For the text-containing cell, return its midpoint in (x, y) coordinate format. 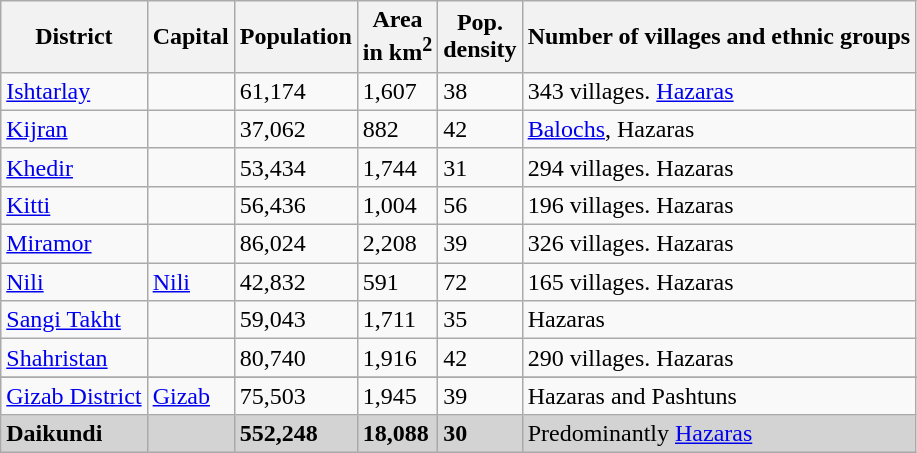
18,088 (397, 434)
Miramor (74, 244)
Predominantly Hazaras (719, 434)
Daikundi (74, 434)
591 (397, 282)
59,043 (296, 320)
294 villages. Hazaras (719, 167)
196 villages. Hazaras (719, 205)
80,740 (296, 358)
1,711 (397, 320)
1,744 (397, 167)
Khedir (74, 167)
1,607 (397, 91)
165 villages. Hazaras (719, 282)
37,062 (296, 129)
Sangi Takht (74, 320)
Gizab (190, 396)
Hazaras (719, 320)
Population (296, 37)
Gizab District (74, 396)
Pop.density (480, 37)
42,832 (296, 282)
2,208 (397, 244)
882 (397, 129)
75,503 (296, 396)
38 (480, 91)
Number of villages and ethnic groups (719, 37)
Ishtarlay (74, 91)
1,004 (397, 205)
343 villages. Hazaras (719, 91)
Hazaras and Pashtuns (719, 396)
61,174 (296, 91)
Kitti (74, 205)
86,024 (296, 244)
1,945 (397, 396)
31 (480, 167)
326 villages. Hazaras (719, 244)
53,434 (296, 167)
35 (480, 320)
Capital (190, 37)
Balochs, Hazaras (719, 129)
552,248 (296, 434)
Shahristan (74, 358)
72 (480, 282)
Kijran (74, 129)
30 (480, 434)
290 villages. Hazaras (719, 358)
District (74, 37)
56,436 (296, 205)
Areain km2 (397, 37)
1,916 (397, 358)
56 (480, 205)
